Return the [x, y] coordinate for the center point of the cell that contains the specified text.  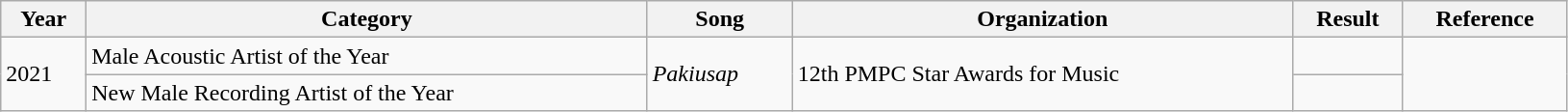
Pakiusap [719, 74]
12th PMPC Star Awards for Music [1042, 74]
Year [44, 19]
New Male Recording Artist of the Year [367, 93]
Result [1348, 19]
Male Acoustic Artist of the Year [367, 56]
Category [367, 19]
2021 [44, 74]
Reference [1484, 19]
Song [719, 19]
Organization [1042, 19]
